Identify which cell holds the provided text, then report its [X, Y] central coordinate. 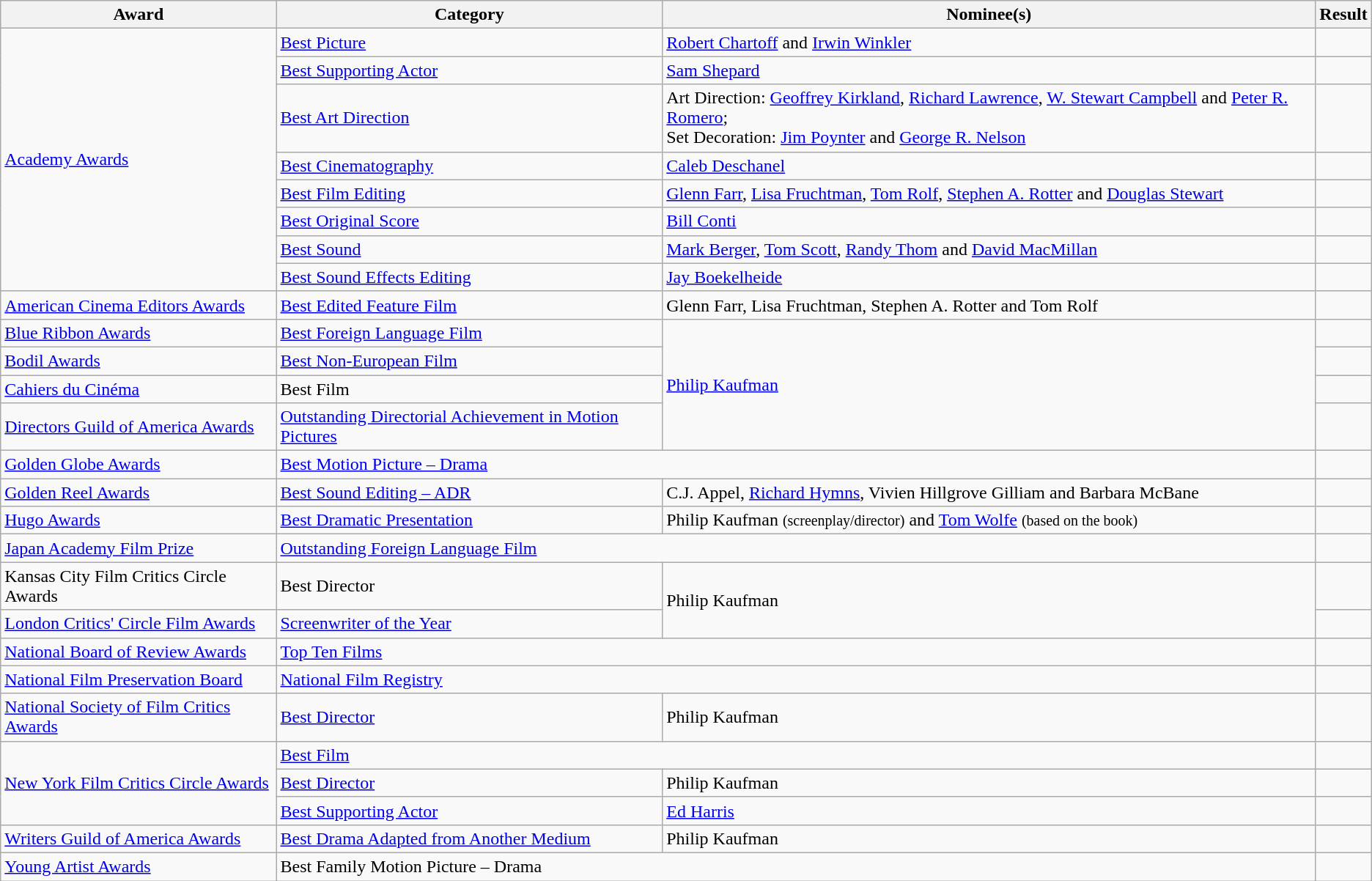
Caleb Deschanel [989, 166]
Screenwriter of the Year [469, 624]
Young Artist Awards [139, 866]
Mark Berger, Tom Scott, Randy Thom and David MacMillan [989, 249]
Nominee(s) [989, 15]
Glenn Farr, Lisa Fruchtman, Stephen A. Rotter and Tom Rolf [989, 305]
National Society of Film Critics Awards [139, 717]
Best Film Editing [469, 193]
Robert Chartoff and Irwin Winkler [989, 43]
Directors Guild of America Awards [139, 427]
Writers Guild of America Awards [139, 838]
Best Drama Adapted from Another Medium [469, 838]
Best Sound Effects Editing [469, 277]
New York Film Critics Circle Awards [139, 783]
Best Edited Feature Film [469, 305]
Best Picture [469, 43]
Jay Boekelheide [989, 277]
Sam Shepard [989, 70]
Best Foreign Language Film [469, 333]
Glenn Farr, Lisa Fruchtman, Tom Rolf, Stephen A. Rotter and Douglas Stewart [989, 193]
Japan Academy Film Prize [139, 548]
Best Cinematography [469, 166]
Ed Harris [989, 811]
Best Family Motion Picture – Drama [796, 866]
Award [139, 15]
National Film Preservation Board [139, 679]
Kansas City Film Critics Circle Awards [139, 586]
Cahiers du Cinéma [139, 389]
Bill Conti [989, 221]
Best Original Score [469, 221]
Philip Kaufman (screenplay/director) and Tom Wolfe (based on the book) [989, 520]
American Cinema Editors Awards [139, 305]
C.J. Appel, Richard Hymns, Vivien Hillgrove Gilliam and Barbara McBane [989, 493]
National Board of Review Awards [139, 652]
London Critics' Circle Film Awards [139, 624]
Academy Awards [139, 160]
Outstanding Foreign Language Film [796, 548]
Best Sound Editing – ADR [469, 493]
Category [469, 15]
Art Direction: Geoffrey Kirkland, Richard Lawrence, W. Stewart Campbell and Peter R. Romero; Set Decoration: Jim Poynter and George R. Nelson [989, 118]
Best Sound [469, 249]
Blue Ribbon Awards [139, 333]
Golden Reel Awards [139, 493]
Best Dramatic Presentation [469, 520]
Hugo Awards [139, 520]
Top Ten Films [796, 652]
Best Motion Picture – Drama [796, 465]
Best Art Direction [469, 118]
National Film Registry [796, 679]
Golden Globe Awards [139, 465]
Outstanding Directorial Achievement in Motion Pictures [469, 427]
Best Non-European Film [469, 361]
Result [1343, 15]
Bodil Awards [139, 361]
